Search for the cell housing the specified text and yield its [x, y] center coordinate. 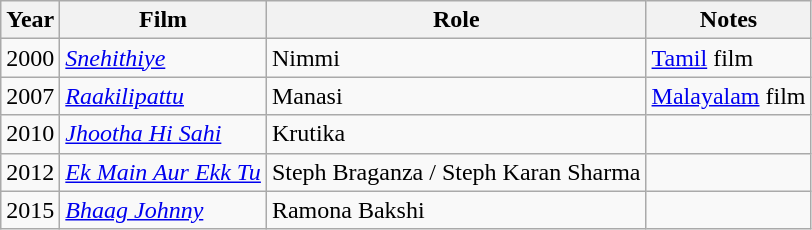
Malayalam film [728, 96]
Notes [728, 20]
Ramona Bakshi [456, 210]
Film [164, 20]
Bhaag Johnny [164, 210]
Krutika [456, 134]
Ek Main Aur Ekk Tu [164, 172]
Tamil film [728, 58]
Role [456, 20]
2015 [30, 210]
2000 [30, 58]
Manasi [456, 96]
2010 [30, 134]
2007 [30, 96]
Raakilipattu [164, 96]
Snehithiye [164, 58]
2012 [30, 172]
Year [30, 20]
Steph Braganza / Steph Karan Sharma [456, 172]
Jhootha Hi Sahi [164, 134]
Nimmi [456, 58]
